Locate the cell with the specified text and output its (x, y) center coordinate. 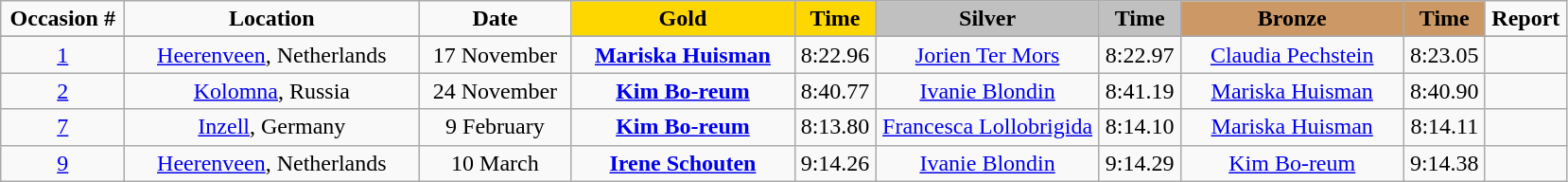
Kolomna, Russia (272, 91)
1 (62, 55)
Silver (987, 19)
Francesca Lollobrigida (987, 127)
Gold (683, 19)
8:22.96 (835, 55)
8:40.77 (835, 91)
Claudia Pechstein (1292, 55)
Inzell, Germany (272, 127)
Occasion # (62, 19)
17 November (496, 55)
8:40.90 (1444, 91)
Location (272, 19)
Irene Schouten (683, 163)
9:14.29 (1140, 163)
Bronze (1292, 19)
8:23.05 (1444, 55)
9 February (496, 127)
9:14.26 (835, 163)
8:14.10 (1140, 127)
9 (62, 163)
8:13.80 (835, 127)
7 (62, 127)
Jorien Ter Mors (987, 55)
8:41.19 (1140, 91)
9:14.38 (1444, 163)
24 November (496, 91)
2 (62, 91)
Date (496, 19)
8:22.97 (1140, 55)
8:14.11 (1444, 127)
10 March (496, 163)
Report (1525, 19)
